Find where the given text appears and provide that cell's center as (x, y) coordinate. 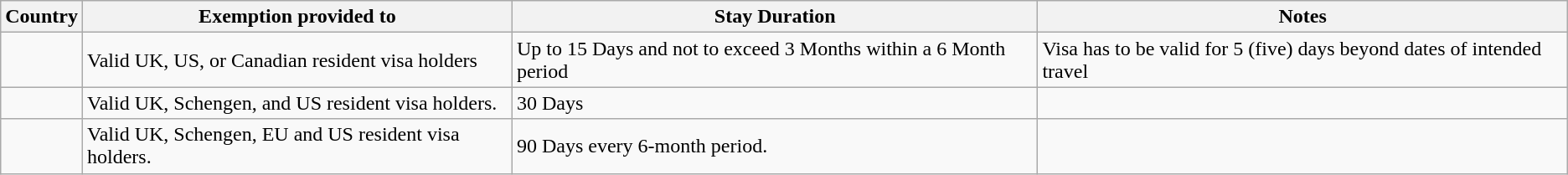
30 Days (775, 103)
Valid UK, Schengen, EU and US resident visa holders. (297, 146)
Up to 15 Days and not to exceed 3 Months within a 6 Month period (775, 60)
Notes (1302, 17)
Exemption provided to (297, 17)
Stay Duration (775, 17)
Valid UK, US, or Canadian resident visa holders (297, 60)
Valid UK, Schengen, and US resident visa holders. (297, 103)
Visa has to be valid for 5 (five) days beyond dates of intended travel (1302, 60)
Country (42, 17)
90 Days every 6-month period. (775, 146)
